Return [x, y] of the center of cell containing provided text 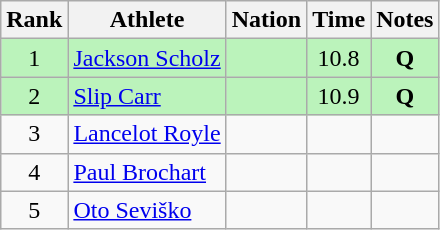
10.8 [339, 58]
Jackson Scholz [147, 58]
4 [34, 172]
Athlete [147, 20]
Rank [34, 20]
3 [34, 134]
5 [34, 210]
Paul Brochart [147, 172]
Lancelot Royle [147, 134]
2 [34, 96]
Nation [266, 20]
Slip Carr [147, 96]
Oto Seviško [147, 210]
10.9 [339, 96]
1 [34, 58]
Time [339, 20]
Notes [405, 20]
